Find where the given text appears and provide that cell's center as (x, y) coordinate. 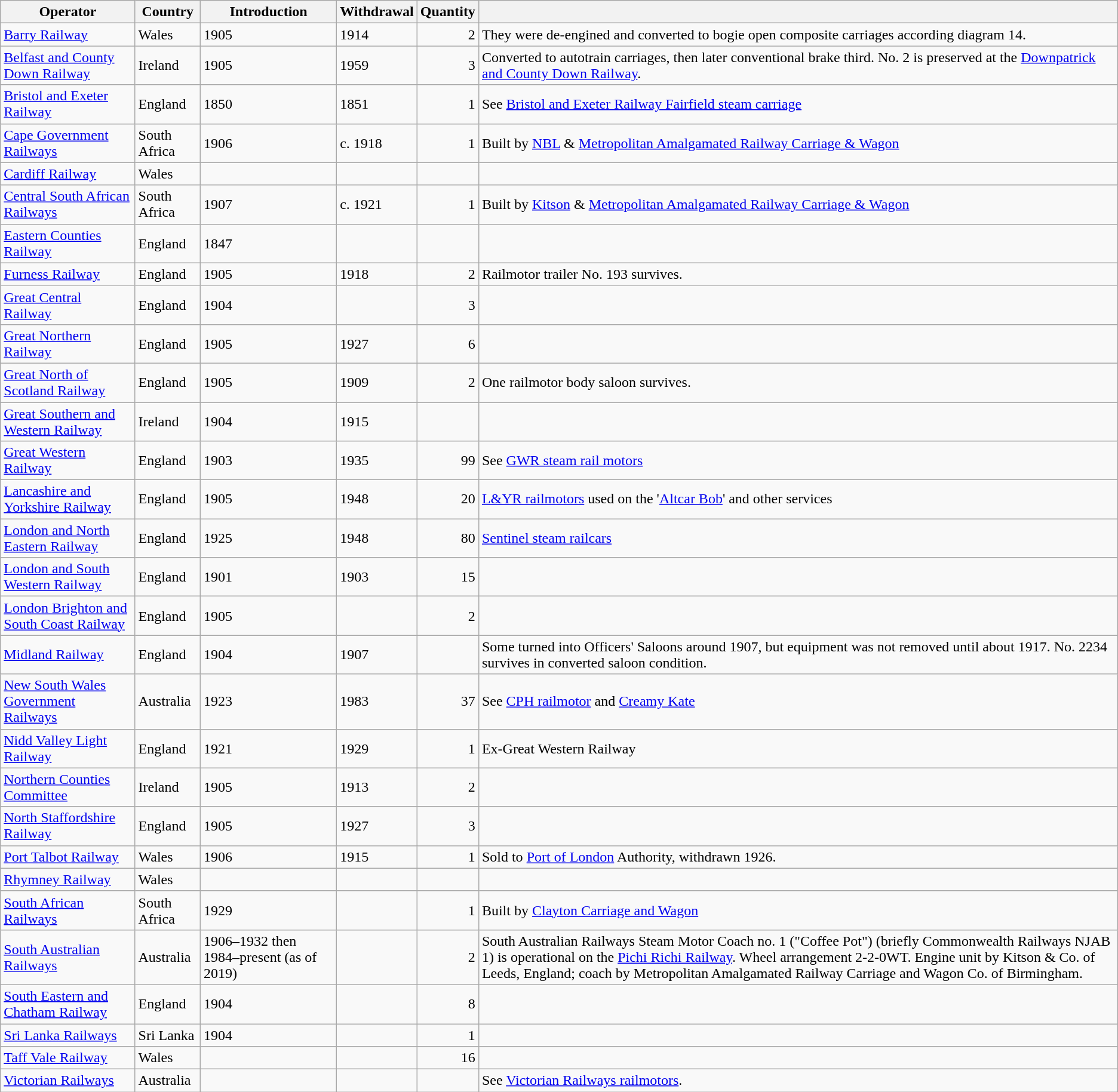
20 (448, 499)
London Brighton and South Coast Railway (68, 616)
37 (448, 702)
Furness Railway (68, 274)
99 (448, 461)
Great North of Scotland Railway (68, 382)
1901 (269, 577)
One railmotor body saloon survives. (798, 382)
Sentinel steam railcars (798, 539)
1913 (377, 787)
They were de-engined and converted to bogie open composite carriages according diagram 14. (798, 35)
See Bristol and Exeter Railway Fairfield steam carriage (798, 104)
Midland Railway (68, 654)
Introduction (269, 12)
Victorian Railways (68, 1081)
Railmotor trailer No. 193 survives. (798, 274)
Rhymney Railway (68, 879)
London and North Eastern Railway (68, 539)
South Australian Railways (68, 957)
See GWR steam rail motors (798, 461)
1851 (377, 104)
South African Railways (68, 910)
South Eastern and Chatham Railway (68, 1004)
Great Northern Railway (68, 344)
8 (448, 1004)
Cape Government Railways (68, 143)
Country (168, 12)
Quantity (448, 12)
Central South African Railways (68, 204)
Operator (68, 12)
North Staffordshire Railway (68, 826)
Eastern Counties Railway (68, 244)
Great Southern and Western Railway (68, 422)
New South Wales Government Railways (68, 702)
Built by Kitson & Metropolitan Amalgamated Railway Carriage & Wagon (798, 204)
1847 (269, 244)
1914 (377, 35)
c. 1918 (377, 143)
1925 (269, 539)
Ex-Great Western Railway (798, 749)
Cardiff Railway (68, 174)
Great Western Railway (68, 461)
1909 (377, 382)
1935 (377, 461)
1918 (377, 274)
L&YR railmotors used on the 'Altcar Bob' and other services (798, 499)
See CPH railmotor and Creamy Kate (798, 702)
1906–1932 then 1984–present (as of 2019) (269, 957)
Northern Counties Committee (68, 787)
Sri Lanka Railways (68, 1035)
80 (448, 539)
Port Talbot Railway (68, 857)
Bristol and Exeter Railway (68, 104)
Barry Railway (68, 35)
Some turned into Officers' Saloons around 1907, but equipment was not removed until about 1917. No. 2234 survives in converted saloon condition. (798, 654)
Taff Vale Railway (68, 1058)
15 (448, 577)
Lancashire and Yorkshire Railway (68, 499)
Belfast and County Down Railway (68, 66)
Withdrawal (377, 12)
1921 (269, 749)
1983 (377, 702)
Sri Lanka (168, 1035)
6 (448, 344)
16 (448, 1058)
Sold to Port of London Authority, withdrawn 1926. (798, 857)
Built by NBL & Metropolitan Amalgamated Railway Carriage & Wagon (798, 143)
c. 1921 (377, 204)
Nidd Valley Light Railway (68, 749)
London and South Western Railway (68, 577)
Converted to autotrain carriages, then later conventional brake third. No. 2 is preserved at the Downpatrick and County Down Railway. (798, 66)
1923 (269, 702)
1850 (269, 104)
Great Central Railway (68, 304)
1959 (377, 66)
Built by Clayton Carriage and Wagon (798, 910)
See Victorian Railways railmotors. (798, 1081)
